Provide the [x, y] coordinate of the cell's center where the given text is located.  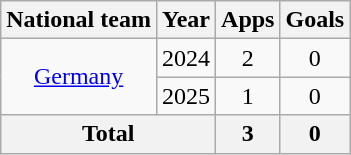
Year [186, 20]
2025 [186, 96]
2 [248, 58]
3 [248, 134]
1 [248, 96]
Total [108, 134]
Goals [315, 20]
2024 [186, 58]
Apps [248, 20]
Germany [79, 77]
National team [79, 20]
